From the cell containing the given text, extract its center point as [x, y] coordinate. 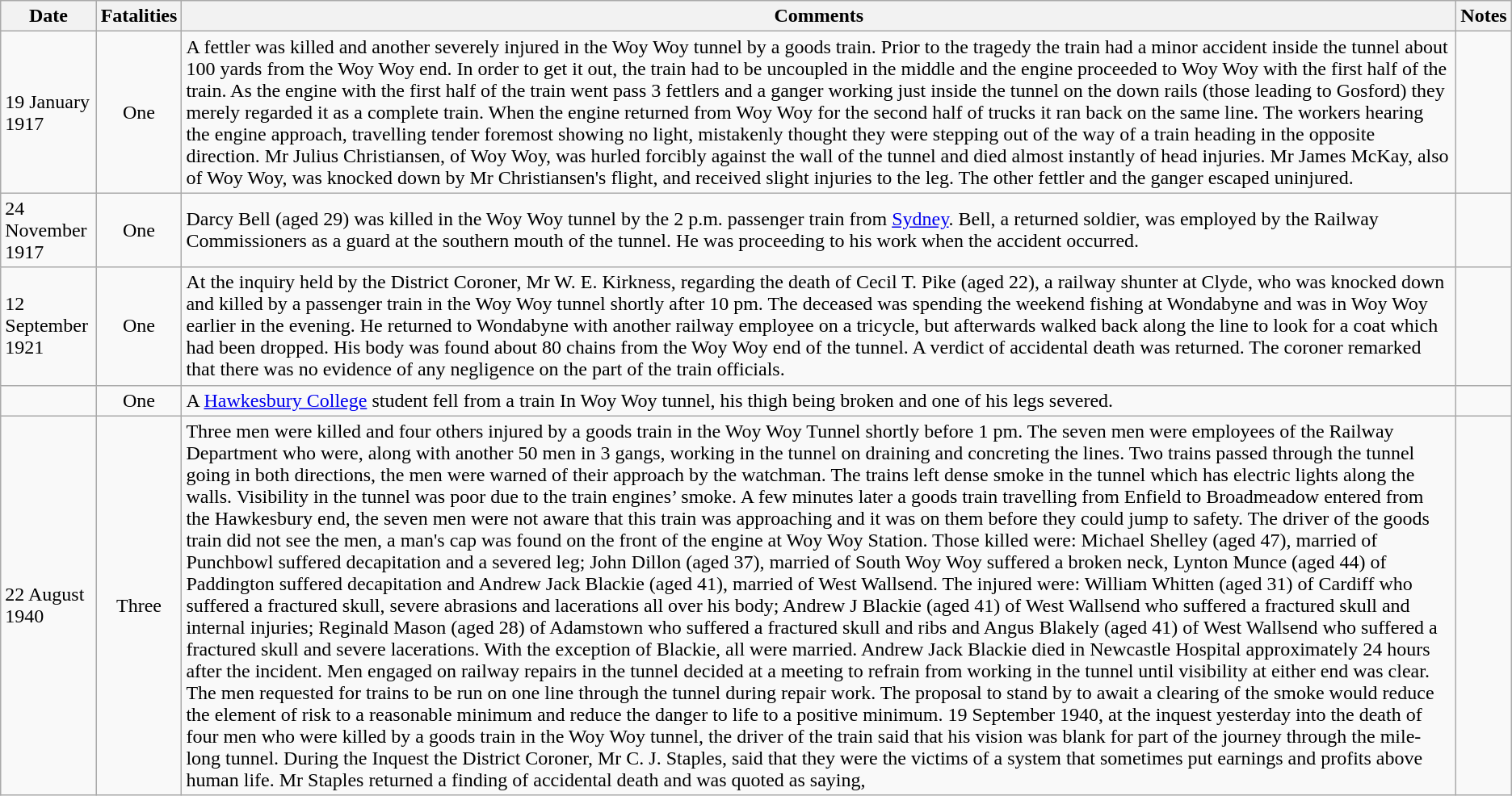
24 November 1917 [48, 230]
Fatalities [139, 16]
Comments [819, 16]
19 January 1917 [48, 112]
Date [48, 16]
A Hawkesbury College student fell from a train In Woy Woy tunnel, his thigh being broken and one of his legs severed. [819, 400]
22 August 1940 [48, 605]
12 September 1921 [48, 326]
Three [139, 605]
Notes [1484, 16]
